Return (x, y) of the center of cell containing provided text 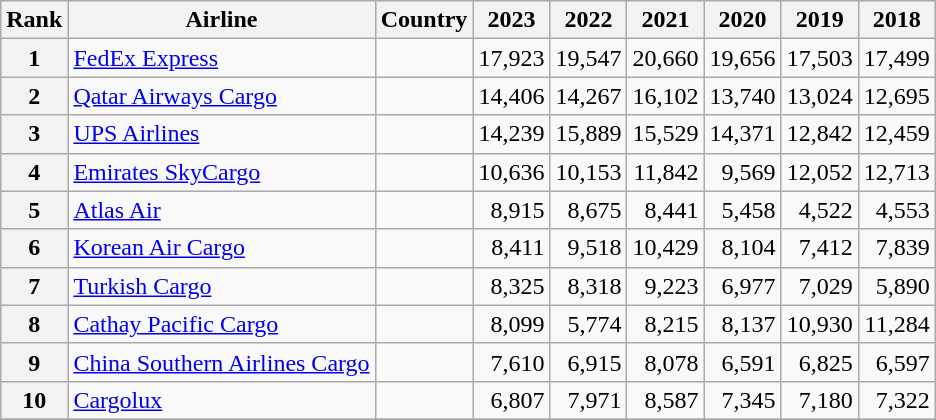
10,429 (666, 248)
FedEx Express (222, 58)
8 (34, 324)
2022 (588, 20)
7,839 (896, 248)
Airline (222, 20)
17,499 (896, 58)
7,322 (896, 400)
6 (34, 248)
19,547 (588, 58)
Rank (34, 20)
8,099 (512, 324)
Turkish Cargo (222, 286)
Korean Air Cargo (222, 248)
8,411 (512, 248)
12,052 (820, 172)
8,441 (666, 210)
1 (34, 58)
17,923 (512, 58)
20,660 (666, 58)
12,842 (820, 134)
2 (34, 96)
8,078 (666, 362)
9 (34, 362)
Country (424, 20)
12,459 (896, 134)
5,458 (742, 210)
8,137 (742, 324)
4 (34, 172)
11,284 (896, 324)
14,406 (512, 96)
12,695 (896, 96)
14,239 (512, 134)
10 (34, 400)
8,318 (588, 286)
6,591 (742, 362)
2019 (820, 20)
10,636 (512, 172)
13,024 (820, 96)
5 (34, 210)
8,104 (742, 248)
2023 (512, 20)
4,522 (820, 210)
7,971 (588, 400)
Atlas Air (222, 210)
Qatar Airways Cargo (222, 96)
11,842 (666, 172)
7,610 (512, 362)
8,915 (512, 210)
17,503 (820, 58)
7,180 (820, 400)
12,713 (896, 172)
6,825 (820, 362)
9,569 (742, 172)
8,587 (666, 400)
8,215 (666, 324)
8,675 (588, 210)
8,325 (512, 286)
Cathay Pacific Cargo (222, 324)
16,102 (666, 96)
6,977 (742, 286)
6,915 (588, 362)
7,029 (820, 286)
3 (34, 134)
13,740 (742, 96)
2018 (896, 20)
Emirates SkyCargo (222, 172)
10,930 (820, 324)
15,889 (588, 134)
7,412 (820, 248)
9,223 (666, 286)
7 (34, 286)
14,267 (588, 96)
6,597 (896, 362)
9,518 (588, 248)
6,807 (512, 400)
2020 (742, 20)
19,656 (742, 58)
Cargolux (222, 400)
5,774 (588, 324)
4,553 (896, 210)
15,529 (666, 134)
14,371 (742, 134)
5,890 (896, 286)
China Southern Airlines Cargo (222, 362)
UPS Airlines (222, 134)
7,345 (742, 400)
10,153 (588, 172)
2021 (666, 20)
